Provide the [x, y] coordinate of the cell's center where the given text is located.  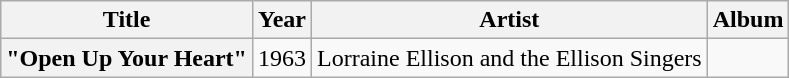
Album [748, 20]
"Open Up Your Heart" [127, 58]
Artist [510, 20]
1963 [282, 58]
Title [127, 20]
Year [282, 20]
Lorraine Ellison and the Ellison Singers [510, 58]
